Locate the cell with the specified text and output its [x, y] center coordinate. 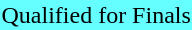
Qualified for Finals [96, 15]
